For the text-containing cell, return its midpoint in (x, y) coordinate format. 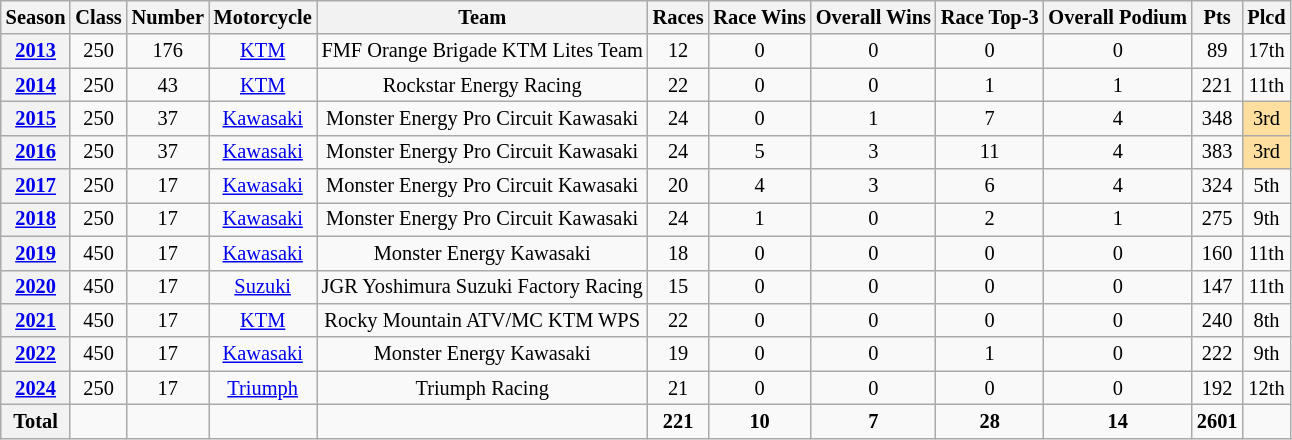
89 (1217, 51)
Races (678, 17)
20 (678, 186)
2 (990, 219)
2019 (36, 253)
2024 (36, 388)
2017 (36, 186)
Number (168, 17)
18 (678, 253)
JGR Yoshimura Suzuki Factory Racing (482, 287)
12 (678, 51)
10 (759, 421)
Overall Podium (1118, 17)
FMF Orange Brigade KTM Lites Team (482, 51)
160 (1217, 253)
Motorcycle (263, 17)
17th (1266, 51)
348 (1217, 118)
11 (990, 152)
192 (1217, 388)
2601 (1217, 421)
324 (1217, 186)
Race Top-3 (990, 17)
12th (1266, 388)
28 (990, 421)
2021 (36, 320)
383 (1217, 152)
2013 (36, 51)
240 (1217, 320)
Triumph Racing (482, 388)
2016 (36, 152)
2020 (36, 287)
Plcd (1266, 17)
2022 (36, 354)
5th (1266, 186)
5 (759, 152)
2018 (36, 219)
Overall Wins (874, 17)
147 (1217, 287)
Triumph (263, 388)
8th (1266, 320)
222 (1217, 354)
6 (990, 186)
2014 (36, 85)
21 (678, 388)
Race Wins (759, 17)
Season (36, 17)
Total (36, 421)
Suzuki (263, 287)
15 (678, 287)
2015 (36, 118)
Class (98, 17)
Team (482, 17)
Rocky Mountain ATV/MC KTM WPS (482, 320)
19 (678, 354)
Rockstar Energy Racing (482, 85)
Pts (1217, 17)
176 (168, 51)
43 (168, 85)
14 (1118, 421)
275 (1217, 219)
